Locate the cell with the specified text and output its (x, y) center coordinate. 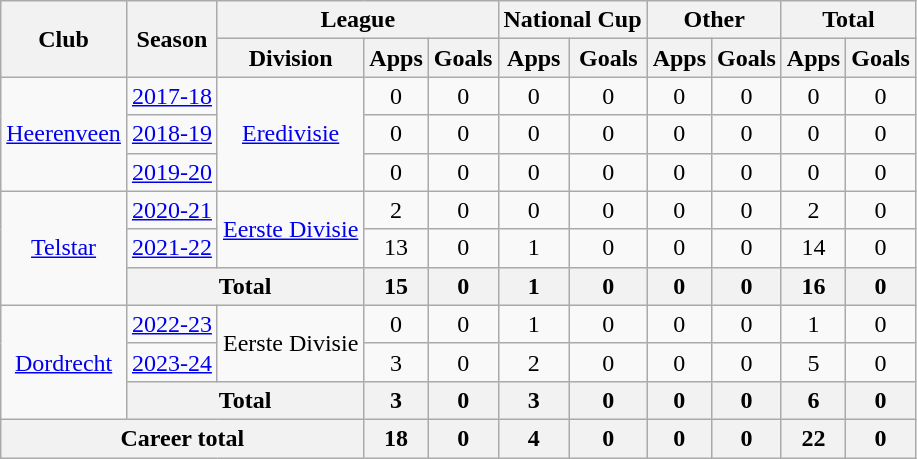
16 (813, 286)
League (358, 20)
18 (396, 438)
Eredivisie (290, 134)
13 (396, 248)
Heerenveen (64, 134)
Career total (182, 438)
2020-21 (172, 210)
National Cup (572, 20)
Dordrecht (64, 362)
14 (813, 248)
Season (172, 39)
2017-18 (172, 96)
Division (290, 58)
22 (813, 438)
4 (534, 438)
Other (714, 20)
2022-23 (172, 324)
2023-24 (172, 362)
2018-19 (172, 134)
Telstar (64, 248)
15 (396, 286)
5 (813, 362)
2019-20 (172, 172)
6 (813, 400)
2021-22 (172, 248)
Club (64, 39)
